Return the [x, y] coordinate for the center point of the cell that contains the specified text.  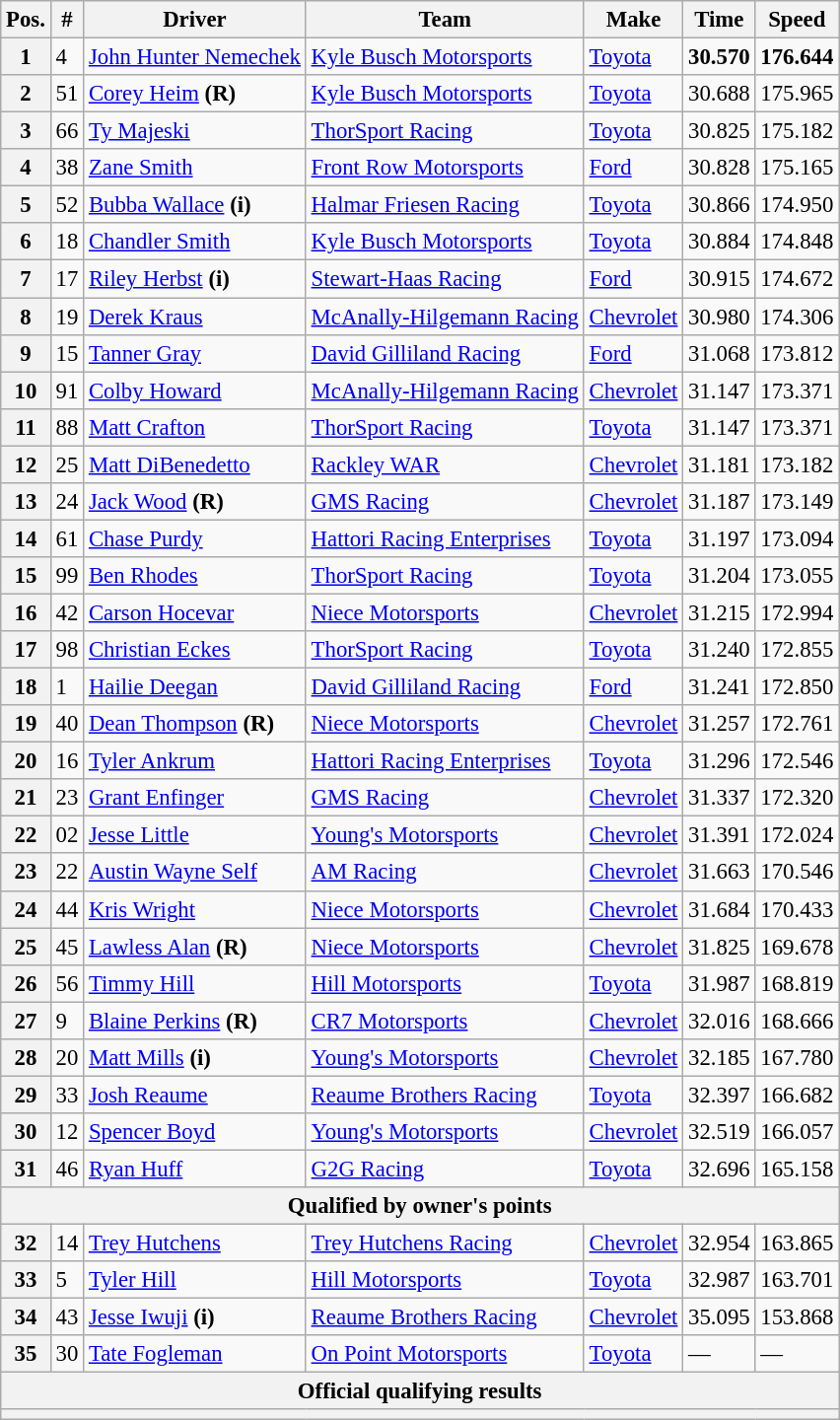
Blaine Perkins (R) [195, 1021]
173.055 [797, 576]
30.884 [720, 242]
163.865 [797, 1243]
172.320 [797, 798]
173.094 [797, 538]
52 [67, 205]
172.024 [797, 835]
30.688 [720, 94]
172.546 [797, 761]
56 [67, 983]
42 [67, 612]
31.825 [720, 947]
31.181 [720, 464]
Spencer Boyd [195, 1132]
175.965 [797, 94]
28 [26, 1058]
169.678 [797, 947]
Tyler Ankrum [195, 761]
51 [67, 94]
Make [633, 20]
27 [26, 1021]
32.397 [720, 1095]
35 [26, 1354]
172.855 [797, 650]
Matt Mills (i) [195, 1058]
Kris Wright [195, 909]
On Point Motorsports [445, 1354]
174.672 [797, 279]
Chandler Smith [195, 242]
170.433 [797, 909]
Corey Heim (R) [195, 94]
44 [67, 909]
Dean Thompson (R) [195, 724]
13 [26, 502]
32.987 [720, 1280]
61 [67, 538]
30.828 [720, 168]
Tanner Gray [195, 353]
31.257 [720, 724]
Jesse Iwuji (i) [195, 1317]
Matt Crafton [195, 427]
Speed [797, 20]
26 [26, 983]
167.780 [797, 1058]
Jack Wood (R) [195, 502]
32.519 [720, 1132]
31 [26, 1169]
38 [67, 168]
172.850 [797, 687]
45 [67, 947]
170.546 [797, 873]
153.868 [797, 1317]
32.185 [720, 1058]
34 [26, 1317]
99 [67, 576]
AM Racing [445, 873]
Christian Eckes [195, 650]
31.240 [720, 650]
173.149 [797, 502]
166.682 [797, 1095]
# [67, 20]
31.241 [720, 687]
40 [67, 724]
G2G Racing [445, 1169]
8 [26, 317]
31.296 [720, 761]
174.848 [797, 242]
Team [445, 20]
32 [26, 1243]
Ben Rhodes [195, 576]
3 [26, 131]
Lawless Alan (R) [195, 947]
Driver [195, 20]
30.866 [720, 205]
31.215 [720, 612]
02 [67, 835]
CR7 Motorsports [445, 1021]
Chase Purdy [195, 538]
31.337 [720, 798]
98 [67, 650]
29 [26, 1095]
31.987 [720, 983]
Pos. [26, 20]
31.663 [720, 873]
31.391 [720, 835]
46 [67, 1169]
35.095 [720, 1317]
Tate Fogleman [195, 1354]
6 [26, 242]
Halmar Friesen Racing [445, 205]
166.057 [797, 1132]
168.819 [797, 983]
Trey Hutchens [195, 1243]
32.016 [720, 1021]
168.666 [797, 1021]
Riley Herbst (i) [195, 279]
163.701 [797, 1280]
11 [26, 427]
30.825 [720, 131]
Ryan Huff [195, 1169]
176.644 [797, 57]
173.182 [797, 464]
Rackley WAR [445, 464]
32.696 [720, 1169]
Carson Hocevar [195, 612]
175.182 [797, 131]
Qualified by owner's points [420, 1206]
32.954 [720, 1243]
Derek Kraus [195, 317]
31.684 [720, 909]
Time [720, 20]
175.165 [797, 168]
31.068 [720, 353]
31.197 [720, 538]
10 [26, 390]
31.187 [720, 502]
30.980 [720, 317]
31.204 [720, 576]
91 [67, 390]
Front Row Motorsports [445, 168]
172.761 [797, 724]
Stewart-Haas Racing [445, 279]
7 [26, 279]
Ty Majeski [195, 131]
Matt DiBenedetto [195, 464]
66 [67, 131]
Tyler Hill [195, 1280]
21 [26, 798]
172.994 [797, 612]
173.812 [797, 353]
174.306 [797, 317]
88 [67, 427]
30.915 [720, 279]
Colby Howard [195, 390]
Bubba Wallace (i) [195, 205]
Official qualifying results [420, 1391]
Hailie Deegan [195, 687]
30.570 [720, 57]
Trey Hutchens Racing [445, 1243]
Zane Smith [195, 168]
174.950 [797, 205]
Josh Reaume [195, 1095]
Austin Wayne Self [195, 873]
Jesse Little [195, 835]
Grant Enfinger [195, 798]
43 [67, 1317]
2 [26, 94]
165.158 [797, 1169]
John Hunter Nemechek [195, 57]
Timmy Hill [195, 983]
